Pinpoint the cell where the given text exists, returning its [x, y] midpoint coordinate. 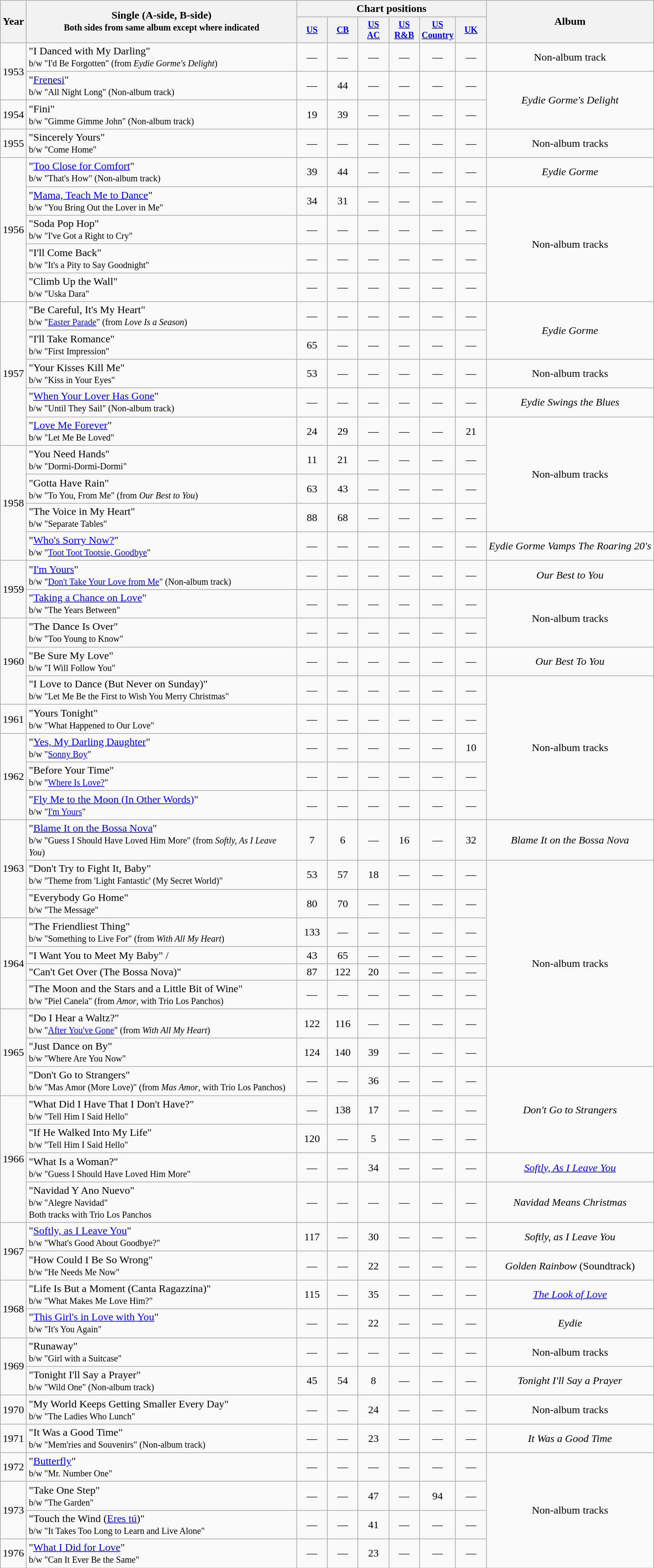
1969 [13, 1366]
"The Friendliest Thing"b/w "Something to Live For" (from With All My Heart) [162, 932]
18 [373, 875]
Eydie Swings the Blues [570, 403]
Our Best To You [570, 662]
Golden Rainbow (Soundtrack) [570, 1266]
"Be Sure My Love"b/w "I Will Follow You" [162, 662]
"When Your Lover Has Gone"b/w "Until They Sail" (Non-album track) [162, 403]
"Navidad Y Ano Nuevo"b/w "Alegre Navidad"Both tracks with Trio Los Panchos [162, 1202]
"Fini"b/w "Gimme Gimme John" (Non-album track) [162, 114]
"Runaway"b/w "Girl with a Suitcase" [162, 1352]
"I Love to Dance (But Never on Sunday)"b/w "Let Me Be the First to Wish You Merry Christmas" [162, 690]
1961 [13, 719]
Tonight I'll Say a Prayer [570, 1381]
1958 [13, 503]
UK [470, 30]
"I'll Come Back"b/w "It's a Pity to Say Goodnight" [162, 258]
"Yours Tonight"b/w "What Happened to Our Love" [162, 719]
"Your Kisses Kill Me"b/w "Kiss in Your Eyes" [162, 373]
94 [438, 1496]
57 [342, 875]
"Mama, Teach Me to Dance"b/w "You Bring Out the Lover in Me" [162, 201]
Don't Go to Strangers [570, 1110]
20 [373, 972]
"My World Keeps Getting Smaller Every Day"b/w "The Ladies Who Lunch" [162, 1409]
"The Voice in My Heart"b/w "Separate Tables" [162, 518]
1971 [13, 1438]
"I'm Yours"b/w "Don't Take Your Love from Me" (Non-album track) [162, 575]
"Do I Hear a Waltz?"b/w "After You've Gone" (from With All My Heart) [162, 1024]
Year [13, 22]
35 [373, 1294]
"You Need Hands"b/w "Dormi-Dormi-Dormi" [162, 460]
41 [373, 1524]
"What Is a Woman?"b/w "Guess I Should Have Loved Him More" [162, 1168]
31 [342, 201]
"What Did I Have That I Don't Have?"b/w "Tell Him I Said Hello" [162, 1110]
"Be Careful, It's My Heart"b/w "Easter Parade" (from Love Is a Season) [162, 316]
11 [312, 460]
"Take One Step"b/w "The Garden" [162, 1496]
"Just Dance on By"b/w "Where Are You Now" [162, 1052]
1962 [13, 777]
"Tonight I'll Say a Prayer"b/w "Wild One" (Non-album track) [162, 1381]
Album [570, 22]
36 [373, 1081]
Eydie [570, 1323]
"Fly Me to the Moon (In Other Words)"b/w "I'm Yours" [162, 805]
Softly, as I Leave You [570, 1237]
1963 [13, 869]
"If He Walked Into My Life"b/w "Tell Him I Said Hello" [162, 1139]
"Taking a Chance on Love"b/w "The Years Between" [162, 603]
USR&B [404, 30]
54 [342, 1381]
"Don't Try to Fight It, Baby"b/w "Theme from 'Light Fantastic' (My Secret World)" [162, 875]
"The Dance Is Over"b/w "Too Young to Know" [162, 633]
"Before Your Time"b/w "Where Is Love?" [162, 777]
Our Best to You [570, 575]
"Yes, My Darling Daughter"b/w "Sonny Boy" [162, 748]
1965 [13, 1052]
45 [312, 1381]
1964 [13, 963]
"Life Is But a Moment (Canta Ragazzina)"b/w "What Makes Me Love Him?" [162, 1294]
"I Want You to Meet My Baby" / [162, 955]
32 [470, 840]
1966 [13, 1159]
"This Girl's in Love with You"b/w "It's You Again" [162, 1323]
17 [373, 1110]
"The Moon and the Stars and a Little Bit of Wine"b/w "Piel Canela" (from Amor, with Trio Los Panchos) [162, 994]
"Climb Up the Wall"b/w "Uska Dara" [162, 288]
Eydie Gorme's Delight [570, 100]
1973 [13, 1510]
116 [342, 1024]
"I Danced with My Darling"b/w "I'd Be Forgotten" (from Eydie Gorme's Delight) [162, 57]
US [312, 30]
138 [342, 1110]
30 [373, 1237]
124 [312, 1052]
The Look of Love [570, 1294]
68 [342, 518]
Blame It on the Bossa Nova [570, 840]
1954 [13, 114]
USAC [373, 30]
Non-album track [570, 57]
1972 [13, 1467]
"Softly, as I Leave You"b/w "What's Good About Goodbye?" [162, 1237]
"Sincerely Yours"b/w "Come Home" [162, 143]
"Don't Go to Strangers"b/w "Mas Amor (More Love)" (from Mas Amor, with Trio Los Panchos) [162, 1081]
1960 [13, 662]
1957 [13, 373]
88 [312, 518]
29 [342, 431]
Single (A-side, B-side)Both sides from same album except where indicated [162, 22]
"Can't Get Over (The Bossa Nova)" [162, 972]
It Was a Good Time [570, 1438]
7 [312, 840]
120 [312, 1139]
"Butterfly"b/w "Mr. Number One" [162, 1467]
1955 [13, 143]
1953 [13, 71]
133 [312, 932]
117 [312, 1237]
CB [342, 30]
"How Could I Be So Wrong"b/w "He Needs Me Now" [162, 1266]
1970 [13, 1409]
Chart positions [392, 9]
US Country [438, 30]
Navidad Means Christmas [570, 1202]
"Soda Pop Hop"b/w "I've Got a Right to Cry" [162, 230]
140 [342, 1052]
"Love Me Forever"b/w "Let Me Be Loved" [162, 431]
87 [312, 972]
16 [404, 840]
1976 [13, 1553]
63 [312, 488]
"It Was a Good Time"b/w "Mem'ries and Souvenirs" (Non-album track) [162, 1438]
8 [373, 1381]
10 [470, 748]
47 [373, 1496]
1959 [13, 589]
5 [373, 1139]
19 [312, 114]
Softly, As I Leave You [570, 1168]
6 [342, 840]
1967 [13, 1251]
"I'll Take Romance"b/w "First Impression" [162, 345]
"Gotta Have Rain"b/w "To You, From Me" (from Our Best to You) [162, 488]
1968 [13, 1309]
115 [312, 1294]
"Frenesi"b/w "All Night Long" (Non-album track) [162, 86]
"Everybody Go Home"b/w "The Message" [162, 903]
1956 [13, 230]
"Who's Sorry Now?"b/w "Toot Toot Tootsie, Goodbye" [162, 546]
70 [342, 903]
Eydie Gorme Vamps The Roaring 20's [570, 546]
"Too Close for Comfort"b/w "That's How" (Non-album track) [162, 173]
80 [312, 903]
"Touch the Wind (Eres tú)"b/w "It Takes Too Long to Learn and Live Alone" [162, 1524]
"What I Did for Love"b/w "Can It Ever Be the Same" [162, 1553]
"Blame It on the Bossa Nova"b/w "Guess I Should Have Loved Him More" (from Softly, As I Leave You) [162, 840]
